Find where the given text appears and provide that cell's center as (x, y) coordinate. 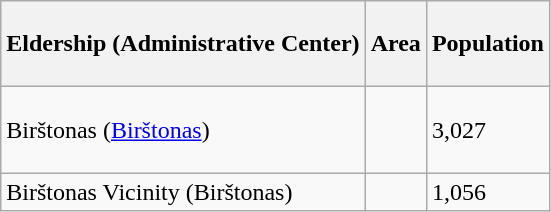
Population (488, 44)
Area (396, 44)
Eldership (Administrative Center) (183, 44)
Birštonas (Birštonas) (183, 130)
Birštonas Vicinity (Birštonas) (183, 192)
3,027 (488, 130)
1,056 (488, 192)
